Output the [x, y] coordinate of the center of the cell containing the given text.  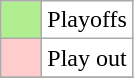
Play out [88, 58]
Playoffs [88, 20]
